Return (X, Y) of the center of cell containing provided text 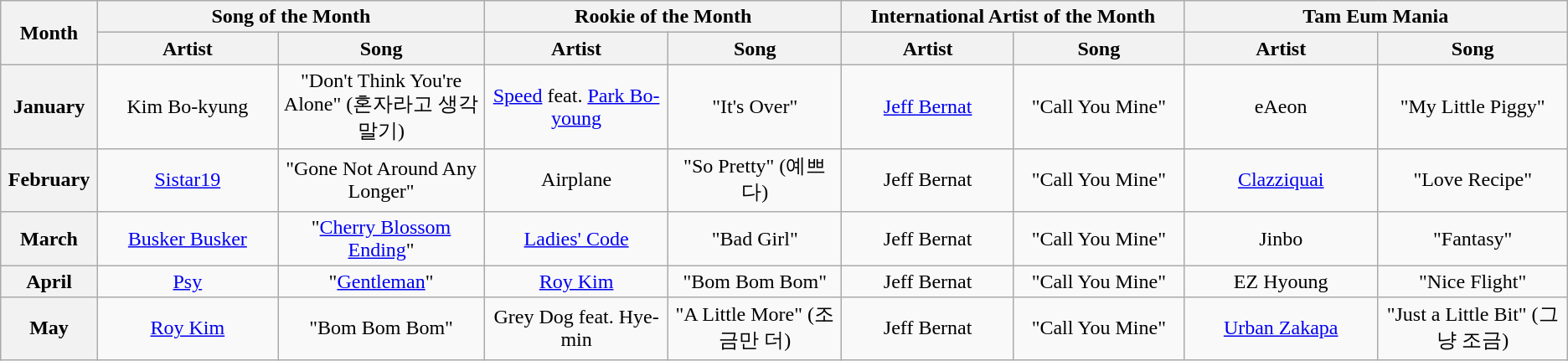
"So Pretty" (예쁘다) (756, 180)
Urban Zakapa (1281, 328)
EZ Hyoung (1281, 281)
"Fantasy" (1473, 238)
International Artist of the Month (1013, 17)
Busker Busker (188, 238)
Ladies' Code (576, 238)
Tam Eum Mania (1375, 17)
Month (49, 33)
eAeon (1281, 107)
January (49, 107)
Rookie of the Month (663, 17)
"My Little Piggy" (1473, 107)
May (49, 328)
Clazziquai (1281, 180)
"Cherry Blossom Ending" (382, 238)
"Love Recipe" (1473, 180)
"Don't Think You're Alone" (혼자라고 생각말기) (382, 107)
"Gone Not Around Any Longer" (382, 180)
March (49, 238)
February (49, 180)
"Nice Flight" (1473, 281)
Grey Dog feat. Hye-min (576, 328)
"A Little More" (조금만 더) (756, 328)
Kim Bo-kyung (188, 107)
"Just a Little Bit" (그냥 조금) (1473, 328)
"It's Over" (756, 107)
"Gentleman" (382, 281)
"Bad Girl" (756, 238)
Airplane (576, 180)
Speed feat. Park Bo-young (576, 107)
April (49, 281)
Song of the Month (291, 17)
Jinbo (1281, 238)
Sistar19 (188, 180)
Psy (188, 281)
